Output the (x, y) coordinate of the center of the cell containing the given text.  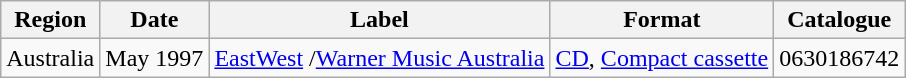
Catalogue (840, 20)
Australia (50, 58)
Label (380, 20)
May 1997 (154, 58)
EastWest /Warner Music Australia (380, 58)
CD, Compact cassette (662, 58)
0630186742 (840, 58)
Format (662, 20)
Date (154, 20)
Region (50, 20)
